From the cell containing the given text, extract its center point as [X, Y] coordinate. 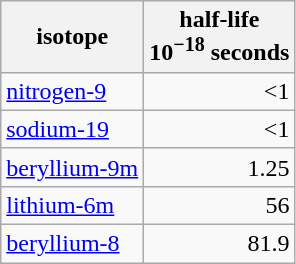
1.25 [220, 167]
beryllium-8 [72, 244]
isotope [72, 37]
56 [220, 205]
lithium-6m [72, 205]
sodium-19 [72, 129]
half-life10−18 seconds [220, 37]
81.9 [220, 244]
beryllium-9m [72, 167]
nitrogen-9 [72, 91]
